From the cell containing the given text, extract its center point as [x, y] coordinate. 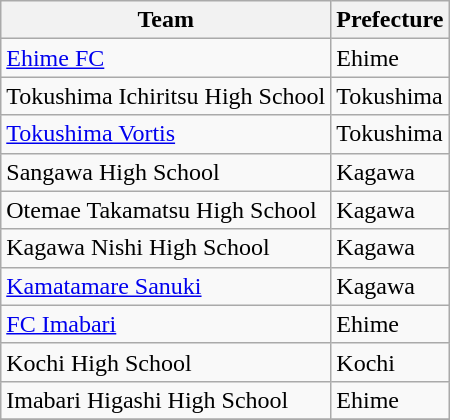
Kochi High School [166, 362]
Tokushima Vortis [166, 134]
Imabari Higashi High School [166, 400]
Otemae Takamatsu High School [166, 210]
Kochi [390, 362]
Kagawa Nishi High School [166, 248]
Kamatamare Sanuki [166, 286]
Ehime FC [166, 58]
Sangawa High School [166, 172]
FC Imabari [166, 324]
Prefecture [390, 20]
Tokushima Ichiritsu High School [166, 96]
Team [166, 20]
